From the cell containing the given text, extract its center point as (X, Y) coordinate. 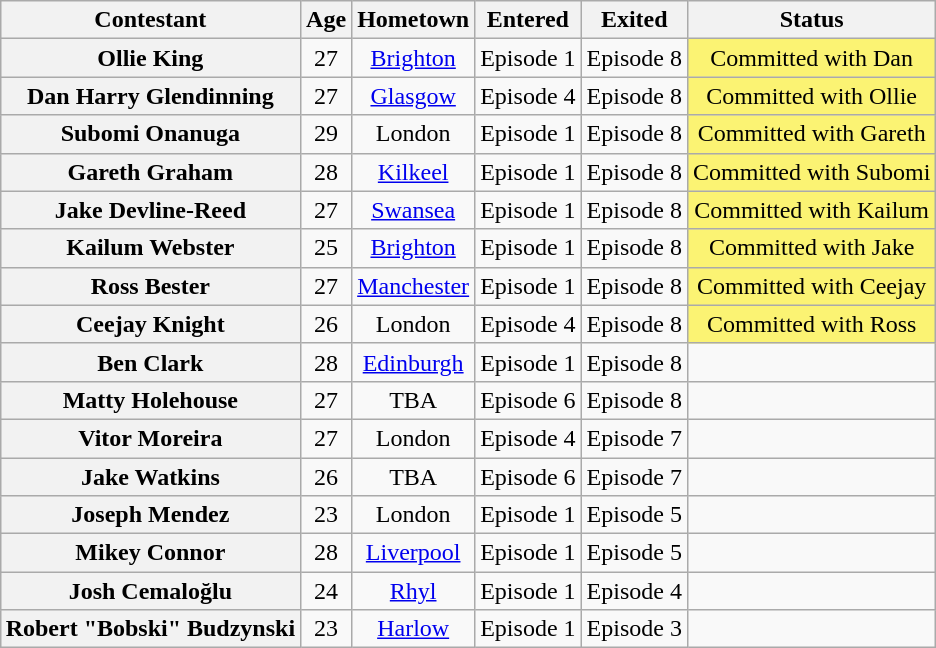
Ollie King (150, 58)
Age (326, 20)
Mikey Connor (150, 553)
Hometown (414, 20)
Glasgow (414, 96)
Harlow (414, 629)
Rhyl (414, 591)
Robert "Bobski" Budzynski (150, 629)
Committed with Ollie (811, 96)
29 (326, 134)
Kilkeel (414, 172)
Committed with Subomi (811, 172)
Vitor Moreira (150, 438)
Liverpool (414, 553)
Gareth Graham (150, 172)
Committed with Ross (811, 324)
Exited (634, 20)
Episode 3 (634, 629)
Entered (528, 20)
Matty Holehouse (150, 400)
Ceejay Knight (150, 324)
Committed with Dan (811, 58)
Joseph Mendez (150, 515)
Manchester (414, 286)
Committed with Ceejay (811, 286)
Dan Harry Glendinning (150, 96)
Committed with Jake (811, 248)
Contestant (150, 20)
Committed with Gareth (811, 134)
Jake Watkins (150, 477)
25 (326, 248)
Josh Cemaloğlu (150, 591)
24 (326, 591)
Ross Bester (150, 286)
Swansea (414, 210)
Kailum Webster (150, 248)
Edinburgh (414, 362)
Committed with Kailum (811, 210)
Status (811, 20)
Jake Devline-Reed (150, 210)
Subomi Onanuga (150, 134)
Ben Clark (150, 362)
